From the cell containing the given text, extract its center point as [X, Y] coordinate. 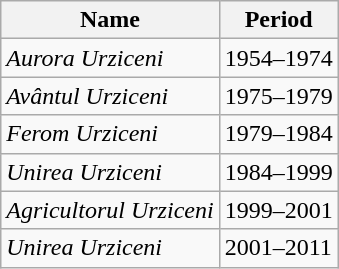
1984–1999 [278, 172]
Aurora Urziceni [110, 58]
1979–1984 [278, 134]
Ferom Urziceni [110, 134]
1975–1979 [278, 96]
Agricultorul Urziceni [110, 210]
Name [110, 20]
Period [278, 20]
Avântul Urziceni [110, 96]
1954–1974 [278, 58]
2001–2011 [278, 248]
1999–2001 [278, 210]
